Locate the cell with the specified text and output its (X, Y) center coordinate. 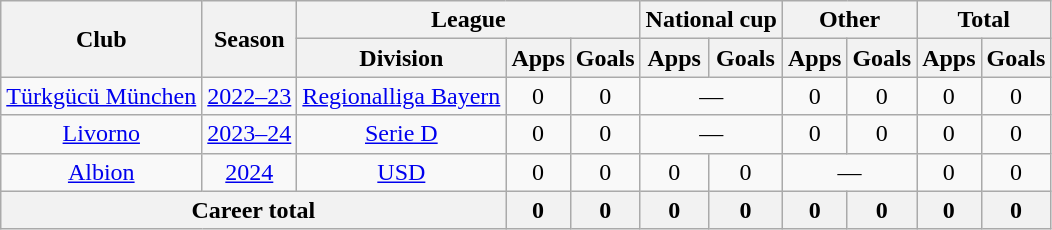
Türkgücü München (102, 96)
Career total (254, 210)
League (468, 20)
2023–24 (250, 134)
Season (250, 39)
Regionalliga Bayern (402, 96)
Total (984, 20)
2024 (250, 172)
National cup (711, 20)
Division (402, 58)
Albion (102, 172)
Livorno (102, 134)
Serie D (402, 134)
USD (402, 172)
Other (849, 20)
2022–23 (250, 96)
Club (102, 39)
